Capture the cell that displays the provided text and extract its (x, y) central coordinate. 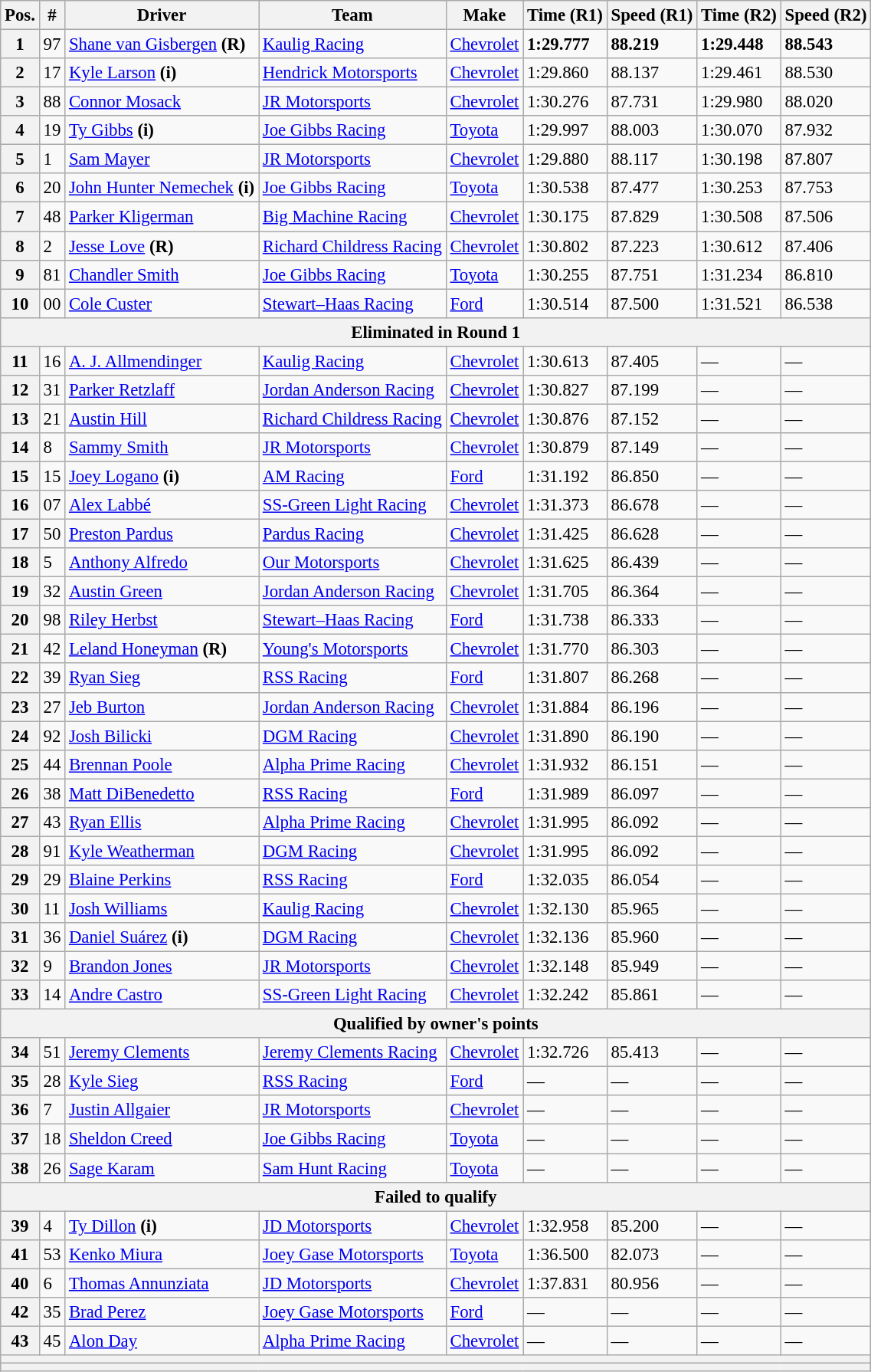
1:29.880 (565, 159)
1:31.373 (565, 505)
13 (20, 418)
Blaine Perkins (162, 880)
85.949 (652, 967)
82.073 (652, 1254)
87.406 (826, 246)
85.413 (652, 1052)
86.538 (826, 304)
Matt DiBenedetto (162, 793)
1:32.242 (565, 995)
1:32.726 (565, 1052)
88.117 (652, 159)
98 (52, 620)
45 (52, 1341)
Kyle Sieg (162, 1082)
1:31.192 (565, 476)
88.543 (826, 44)
30 (20, 908)
87.753 (826, 188)
Ryan Sieg (162, 678)
Brennan Poole (162, 764)
Ryan Ellis (162, 822)
33 (20, 995)
86.196 (652, 707)
AM Racing (352, 476)
87.149 (652, 448)
Preston Pardus (162, 534)
1:29.997 (565, 130)
37 (20, 1139)
1:32.136 (565, 937)
Driver (162, 15)
86.850 (652, 476)
Jeb Burton (162, 707)
87.405 (652, 361)
1:31.770 (565, 649)
Speed (R1) (652, 15)
1:30.538 (565, 188)
1:32.035 (565, 880)
87.506 (826, 217)
# (52, 15)
Speed (R2) (826, 15)
86.151 (652, 764)
85.965 (652, 908)
86.439 (652, 563)
Sammy Smith (162, 448)
3 (20, 102)
Parker Kligerman (162, 217)
Pardus Racing (352, 534)
87.731 (652, 102)
1:30.879 (565, 448)
50 (52, 534)
Sage Karam (162, 1168)
Kenko Miura (162, 1254)
87.199 (652, 390)
1:29.980 (739, 102)
1:29.461 (739, 73)
88.137 (652, 73)
Kyle Weatherman (162, 851)
A. J. Allmendinger (162, 361)
1:30.508 (739, 217)
87.932 (826, 130)
85.200 (652, 1226)
Big Machine Racing (352, 217)
48 (52, 217)
51 (52, 1052)
1:30.253 (739, 188)
Connor Mosack (162, 102)
10 (20, 304)
Chandler Smith (162, 274)
Justin Allgaier (162, 1111)
1:30.255 (565, 274)
25 (20, 764)
Brad Perez (162, 1312)
1:31.890 (565, 736)
87.807 (826, 159)
Josh Williams (162, 908)
Ty Dillon (i) (162, 1226)
40 (20, 1283)
1:30.070 (739, 130)
86.810 (826, 274)
80.956 (652, 1283)
Andre Castro (162, 995)
Anthony Alfredo (162, 563)
Eliminated in Round 1 (436, 332)
1:30.802 (565, 246)
1:32.958 (565, 1226)
Jeremy Clements (162, 1052)
Jeremy Clements Racing (352, 1052)
1:30.827 (565, 390)
1:37.831 (565, 1283)
Thomas Annunziata (162, 1283)
34 (20, 1052)
1:36.500 (565, 1254)
88.530 (826, 73)
53 (52, 1254)
Hendrick Motorsports (352, 73)
85.861 (652, 995)
1:31.521 (739, 304)
86.054 (652, 880)
Leland Honeyman (R) (162, 649)
1:29.448 (739, 44)
1:30.613 (565, 361)
Alon Day (162, 1341)
22 (20, 678)
86.268 (652, 678)
1:31.738 (565, 620)
86.303 (652, 649)
Time (R2) (739, 15)
88.003 (652, 130)
86.628 (652, 534)
1:32.130 (565, 908)
1:31.425 (565, 534)
1:31.807 (565, 678)
1:31.932 (565, 764)
1:31.234 (739, 274)
Kyle Larson (i) (162, 73)
87.223 (652, 246)
97 (52, 44)
44 (52, 764)
Shane van Gisbergen (R) (162, 44)
1:29.777 (565, 44)
85.960 (652, 937)
41 (20, 1254)
87.152 (652, 418)
Austin Hill (162, 418)
12 (20, 390)
Riley Herbst (162, 620)
87.751 (652, 274)
Young's Motorsports (352, 649)
Team (352, 15)
1:30.612 (739, 246)
24 (20, 736)
John Hunter Nemechek (i) (162, 188)
87.500 (652, 304)
Alex Labbé (162, 505)
88 (52, 102)
1:31.625 (565, 563)
Austin Green (162, 592)
87.477 (652, 188)
1:31.989 (565, 793)
92 (52, 736)
86.364 (652, 592)
1:30.876 (565, 418)
Sheldon Creed (162, 1139)
88.020 (826, 102)
87.829 (652, 217)
1:30.514 (565, 304)
Ty Gibbs (i) (162, 130)
1:32.148 (565, 967)
Cole Custer (162, 304)
1:31.884 (565, 707)
Sam Hunt Racing (352, 1168)
Failed to qualify (436, 1196)
Josh Bilicki (162, 736)
Joey Logano (i) (162, 476)
Sam Mayer (162, 159)
07 (52, 505)
1:30.276 (565, 102)
Daniel Suárez (i) (162, 937)
Brandon Jones (162, 967)
86.678 (652, 505)
1:30.198 (739, 159)
23 (20, 707)
Time (R1) (565, 15)
1:31.705 (565, 592)
81 (52, 274)
88.219 (652, 44)
Pos. (20, 15)
86.190 (652, 736)
Qualified by owner's points (436, 1024)
1:29.860 (565, 73)
Our Motorsports (352, 563)
91 (52, 851)
Make (484, 15)
Jesse Love (R) (162, 246)
1:30.175 (565, 217)
86.097 (652, 793)
86.333 (652, 620)
Parker Retzlaff (162, 390)
00 (52, 304)
